Return [X, Y] of the center of cell containing provided text 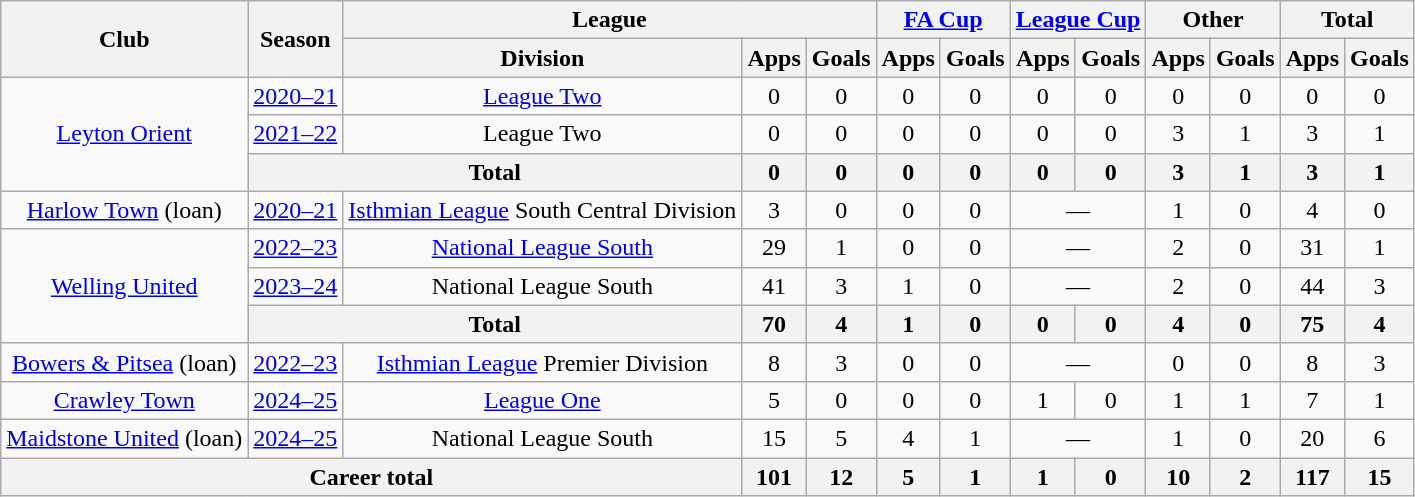
70 [774, 324]
44 [1312, 286]
League Cup [1078, 20]
75 [1312, 324]
Division [542, 58]
12 [841, 477]
Maidstone United (loan) [124, 438]
Harlow Town (loan) [124, 210]
101 [774, 477]
7 [1312, 400]
2023–24 [296, 286]
Isthmian League South Central Division [542, 210]
10 [1178, 477]
117 [1312, 477]
Season [296, 39]
29 [774, 248]
League One [542, 400]
41 [774, 286]
2021–22 [296, 134]
Crawley Town [124, 400]
31 [1312, 248]
League [610, 20]
6 [1380, 438]
Bowers & Pitsea (loan) [124, 362]
Leyton Orient [124, 134]
Career total [372, 477]
FA Cup [943, 20]
Club [124, 39]
Other [1213, 20]
Welling United [124, 286]
20 [1312, 438]
Isthmian League Premier Division [542, 362]
